Detect which cell encompasses the target text, then output its [X, Y] center coordinate. 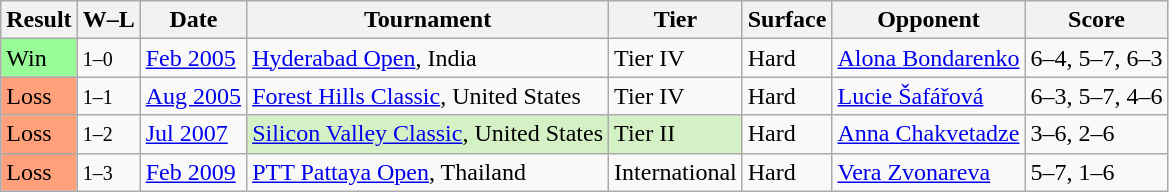
Forest Hills Classic, United States [428, 96]
Anna Chakvetadze [928, 134]
1–0 [108, 58]
Feb 2005 [193, 58]
Feb 2009 [193, 172]
Opponent [928, 20]
Hyderabad Open, India [428, 58]
Alona Bondarenko [928, 58]
Tier II [676, 134]
6–3, 5–7, 4–6 [1096, 96]
Silicon Valley Classic, United States [428, 134]
5–7, 1–6 [1096, 172]
1–1 [108, 96]
Result [39, 20]
Surface [787, 20]
Lucie Šafářová [928, 96]
Win [39, 58]
W–L [108, 20]
Jul 2007 [193, 134]
Score [1096, 20]
Date [193, 20]
6–4, 5–7, 6–3 [1096, 58]
Vera Zvonareva [928, 172]
3–6, 2–6 [1096, 134]
International [676, 172]
Aug 2005 [193, 96]
Tier [676, 20]
Tournament [428, 20]
PTT Pattaya Open, Thailand [428, 172]
1–3 [108, 172]
1–2 [108, 134]
